Detect which cell encompasses the target text, then output its [x, y] center coordinate. 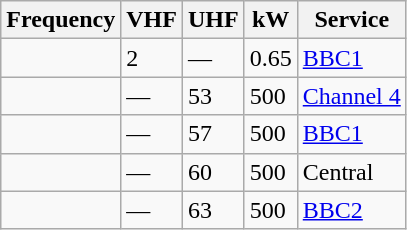
Service [352, 20]
2 [152, 58]
53 [213, 96]
60 [213, 172]
BBC2 [352, 210]
VHF [152, 20]
Channel 4 [352, 96]
0.65 [270, 58]
57 [213, 134]
Frequency [61, 20]
63 [213, 210]
kW [270, 20]
UHF [213, 20]
Central [352, 172]
